Provide the [X, Y] coordinate of the cell's center where the given text is located.  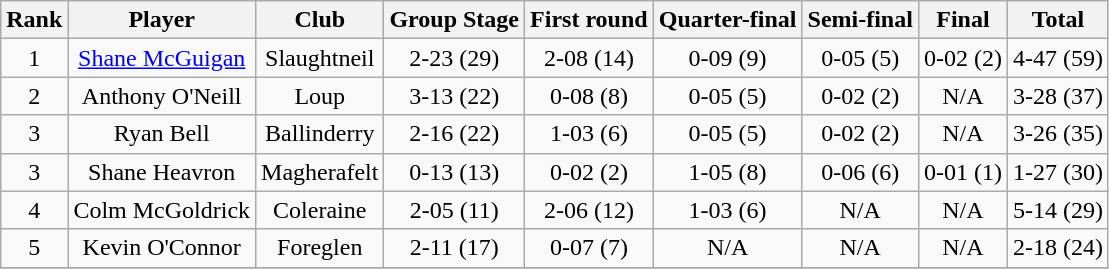
1-27 (30) [1058, 172]
3-26 (35) [1058, 134]
Final [962, 20]
Coleraine [320, 210]
1 [34, 58]
0-13 (13) [454, 172]
2-06 (12) [590, 210]
Magherafelt [320, 172]
Group Stage [454, 20]
Shane McGuigan [162, 58]
2-18 (24) [1058, 248]
Semi-final [860, 20]
Shane Heavron [162, 172]
2-16 (22) [454, 134]
Colm McGoldrick [162, 210]
0-09 (9) [728, 58]
Quarter-final [728, 20]
Player [162, 20]
0-06 (6) [860, 172]
5 [34, 248]
Ryan Bell [162, 134]
Foreglen [320, 248]
4-47 (59) [1058, 58]
1-05 (8) [728, 172]
5-14 (29) [1058, 210]
Rank [34, 20]
Slaughtneil [320, 58]
2-08 (14) [590, 58]
2-05 (11) [454, 210]
0-08 (8) [590, 96]
3-28 (37) [1058, 96]
0-07 (7) [590, 248]
Anthony O'Neill [162, 96]
Loup [320, 96]
Kevin O'Connor [162, 248]
4 [34, 210]
2-23 (29) [454, 58]
Total [1058, 20]
2-11 (17) [454, 248]
3-13 (22) [454, 96]
2 [34, 96]
Club [320, 20]
Ballinderry [320, 134]
First round [590, 20]
0-01 (1) [962, 172]
